From the cell containing the given text, extract its center point as (X, Y) coordinate. 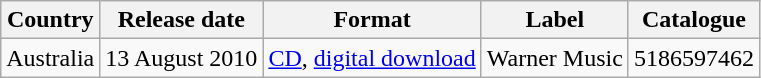
5186597462 (694, 58)
Catalogue (694, 20)
Australia (50, 58)
13 August 2010 (182, 58)
Release date (182, 20)
Label (554, 20)
Format (372, 20)
Warner Music (554, 58)
CD, digital download (372, 58)
Country (50, 20)
